Pinpoint the cell where the given text exists, returning its (X, Y) midpoint coordinate. 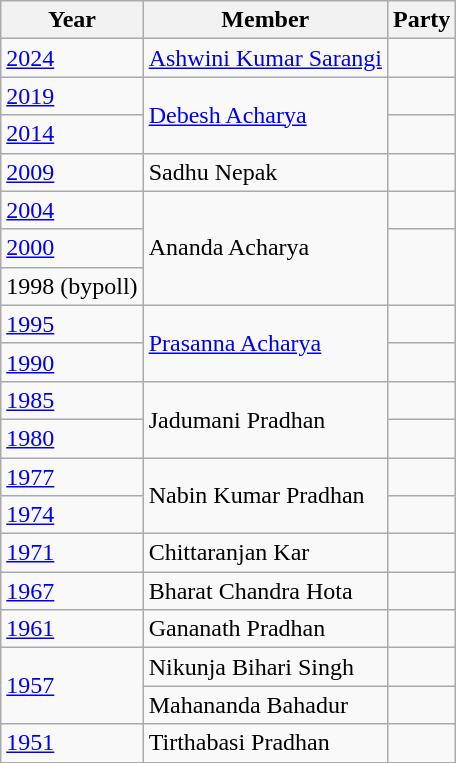
1977 (72, 477)
Nabin Kumar Pradhan (265, 496)
2000 (72, 248)
1951 (72, 743)
1985 (72, 400)
1967 (72, 591)
2004 (72, 210)
1957 (72, 686)
Member (265, 20)
Ashwini Kumar Sarangi (265, 58)
Nikunja Bihari Singh (265, 667)
Prasanna Acharya (265, 343)
2009 (72, 172)
Year (72, 20)
1990 (72, 362)
Chittaranjan Kar (265, 553)
Ananda Acharya (265, 248)
Bharat Chandra Hota (265, 591)
Gananath Pradhan (265, 629)
Sadhu Nepak (265, 172)
2019 (72, 96)
1971 (72, 553)
Tirthabasi Pradhan (265, 743)
1980 (72, 438)
1995 (72, 324)
Party (421, 20)
1974 (72, 515)
Debesh Acharya (265, 115)
Mahananda Bahadur (265, 705)
1961 (72, 629)
2024 (72, 58)
1998 (bypoll) (72, 286)
Jadumani Pradhan (265, 419)
2014 (72, 134)
